Search for the cell housing the specified text and yield its [x, y] center coordinate. 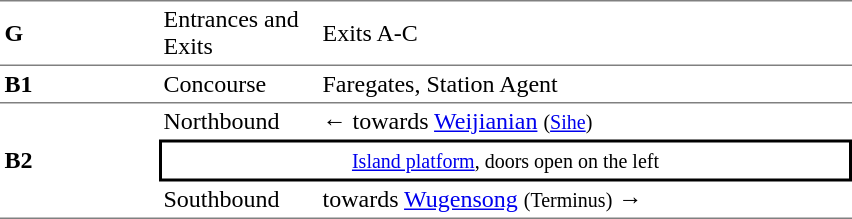
Exits A-C [585, 33]
Concourse [238, 85]
B1 [80, 85]
Northbound [238, 122]
Faregates, Station Agent [585, 85]
G [80, 33]
← towards Weijianian (Sihe) [585, 122]
Island platform, doors open on the left [506, 161]
Entrances and Exits [238, 33]
